Identify which cell holds the provided text, then report its (X, Y) central coordinate. 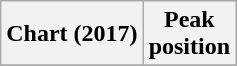
Peakposition (189, 34)
Chart (2017) (72, 34)
